Return the [X, Y] coordinate for the center point of the cell that contains the specified text.  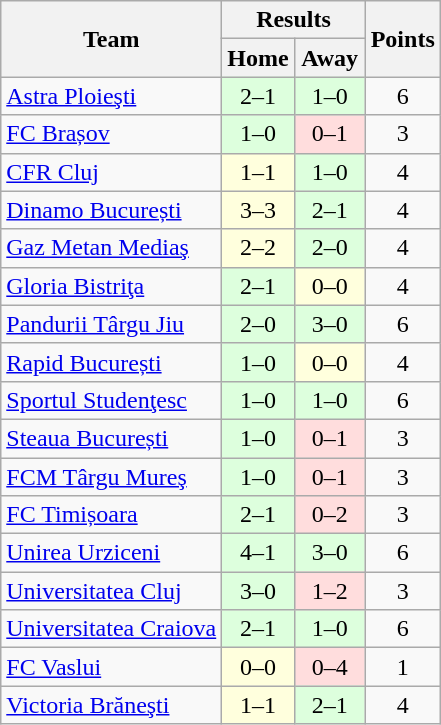
Home [258, 58]
Dinamo București [112, 210]
FCM Târgu Mureş [112, 477]
Universitatea Cluj [112, 591]
Sportul Studenţesc [112, 400]
4–1 [258, 553]
0–2 [330, 515]
Universitatea Craiova [112, 629]
Gaz Metan Mediaş [112, 248]
FC Brașov [112, 134]
CFR Cluj [112, 172]
Gloria Bistriţa [112, 286]
FC Vaslui [112, 667]
2–2 [258, 248]
Points [402, 39]
Victoria Brăneşti [112, 705]
1 [402, 667]
Results [294, 20]
FC Timișoara [112, 515]
Pandurii Târgu Jiu [112, 324]
Steaua București [112, 438]
3–3 [258, 210]
0–4 [330, 667]
Away [330, 58]
1–2 [330, 591]
Team [112, 39]
Rapid București [112, 362]
Astra Ploieşti [112, 96]
Unirea Urziceni [112, 553]
